Scan for the cell matching the given text and deliver its (X, Y) coordinate at center. 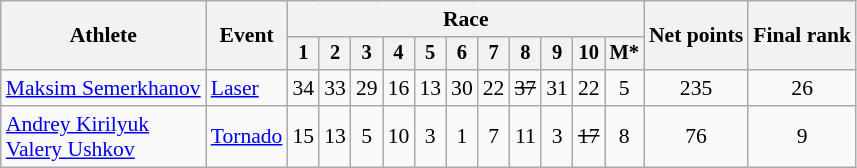
15 (303, 136)
34 (303, 88)
37 (525, 88)
31 (557, 88)
Laser (247, 88)
Event (247, 36)
Tornado (247, 136)
76 (696, 136)
Andrey KirilyukValery Ushkov (104, 136)
16 (399, 88)
6 (462, 54)
2 (335, 54)
29 (367, 88)
11 (525, 136)
33 (335, 88)
Final rank (802, 36)
Athlete (104, 36)
4 (399, 54)
235 (696, 88)
30 (462, 88)
17 (589, 136)
26 (802, 88)
Net points (696, 36)
Maksim Semerkhanov (104, 88)
M* (624, 54)
Race (465, 19)
